Provide the [x, y] coordinate of the cell's center where the given text is located.  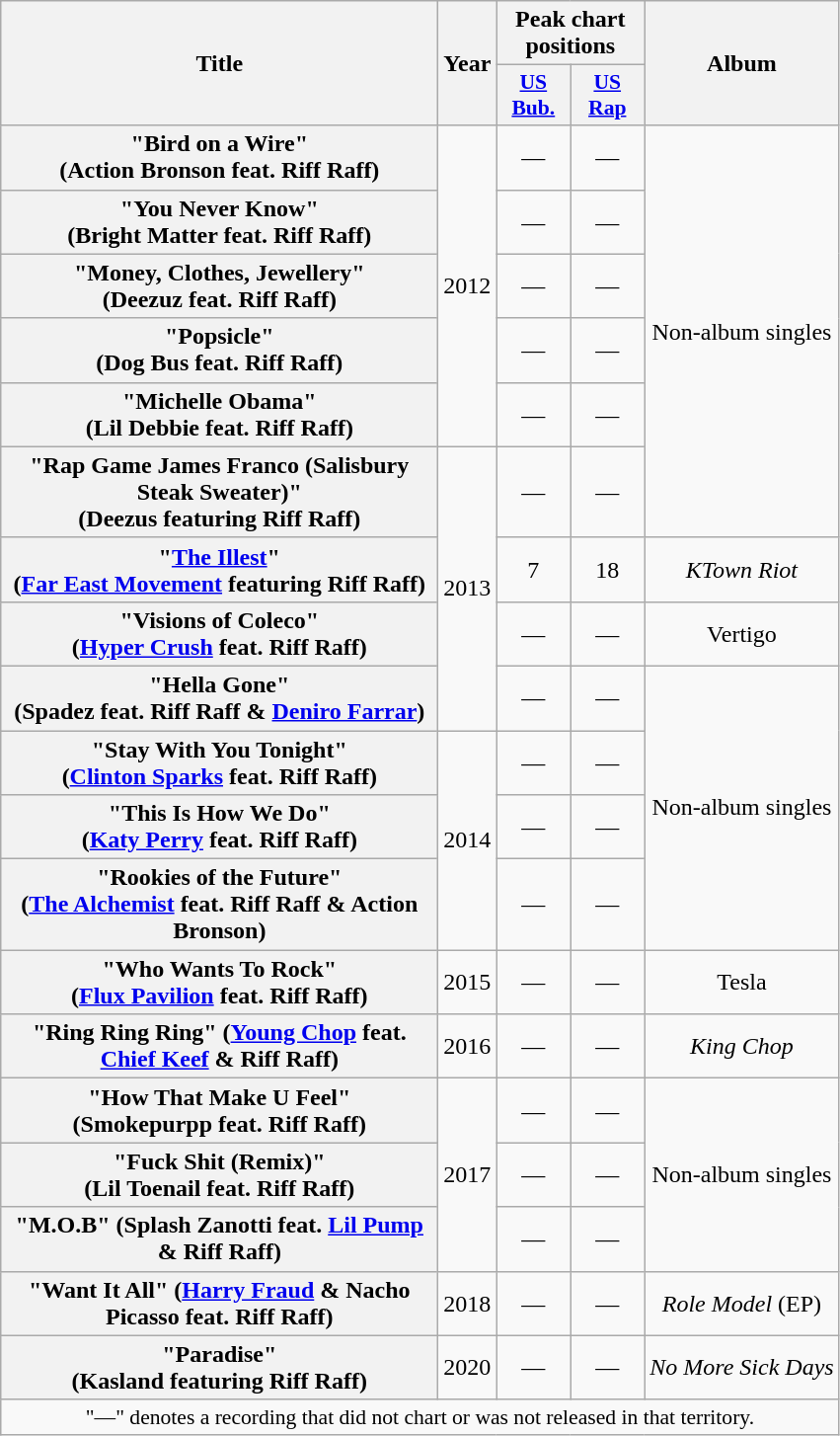
2015 [468, 982]
"Stay With You Tonight"(Clinton Sparks feat. Riff Raff) [219, 762]
18 [608, 569]
2020 [468, 1367]
"Rookies of the Future"(The Alchemist feat. Riff Raff & Action Bronson) [219, 905]
"The Illest"(Far East Movement featuring Riff Raff) [219, 569]
Peak chartpositions [571, 34]
US Rap [608, 95]
"Fuck Shit (Remix)"(Lil Toenail feat. Riff Raff) [219, 1175]
"Who Wants To Rock"(Flux Pavilion feat. Riff Raff) [219, 982]
"M.O.B" (Splash Zanotti feat. Lil Pump & Riff Raff) [219, 1238]
"Visions of Coleco"(Hyper Crush feat. Riff Raff) [219, 634]
2012 [468, 286]
"Rap Game James Franco (Salisbury Steak Sweater)"(Deezus featuring Riff Raff) [219, 492]
Tesla [742, 982]
2013 [468, 589]
No More Sick Days [742, 1367]
"Hella Gone"(Spadez feat. Riff Raff & Deniro Farrar) [219, 697]
"Paradise"(Kasland featuring Riff Raff) [219, 1367]
"You Never Know"(Bright Matter feat. Riff Raff) [219, 221]
2017 [468, 1175]
"This Is How We Do"(Katy Perry feat. Riff Raff) [219, 828]
KTown Riot [742, 569]
7 [533, 569]
USBub. [533, 95]
Album [742, 63]
2018 [468, 1304]
Title [219, 63]
"Bird on a Wire"(Action Bronson feat. Riff Raff) [219, 158]
"Ring Ring Ring" (Young Chop feat. Chief Keef & Riff Raff) [219, 1047]
"Michelle Obama"(Lil Debbie feat. Riff Raff) [219, 415]
2014 [468, 840]
King Chop [742, 1047]
"How That Make U Feel"(Smokepurpp feat. Riff Raff) [219, 1110]
"—" denotes a recording that did not chart or was not released in that territory. [420, 1417]
"Money, Clothes, Jewellery"(Deezuz feat. Riff Raff) [219, 286]
"Want It All" (Harry Fraud & Nacho Picasso feat. Riff Raff) [219, 1304]
Vertigo [742, 634]
"Popsicle"(Dog Bus feat. Riff Raff) [219, 350]
2016 [468, 1047]
Role Model (EP) [742, 1304]
Year [468, 63]
